From the cell containing the given text, extract its center point as [x, y] coordinate. 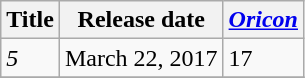
March 22, 2017 [141, 58]
17 [263, 58]
Release date [141, 20]
Title [30, 20]
5 [30, 58]
Oricon [263, 20]
